Capture the cell that displays the provided text and extract its [X, Y] central coordinate. 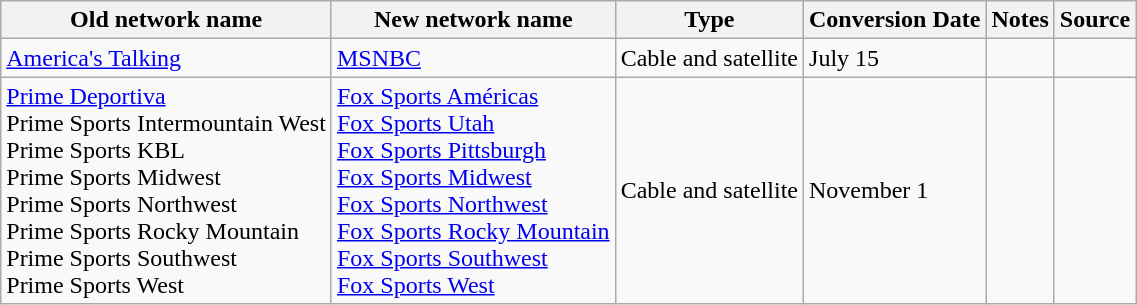
Source [1094, 20]
Notes [1020, 20]
New network name [473, 20]
July 15 [895, 58]
America's Talking [166, 58]
Conversion Date [895, 20]
MSNBC [473, 58]
November 1 [895, 190]
Old network name [166, 20]
Type [709, 20]
